From the cell containing the given text, extract its center point as (X, Y) coordinate. 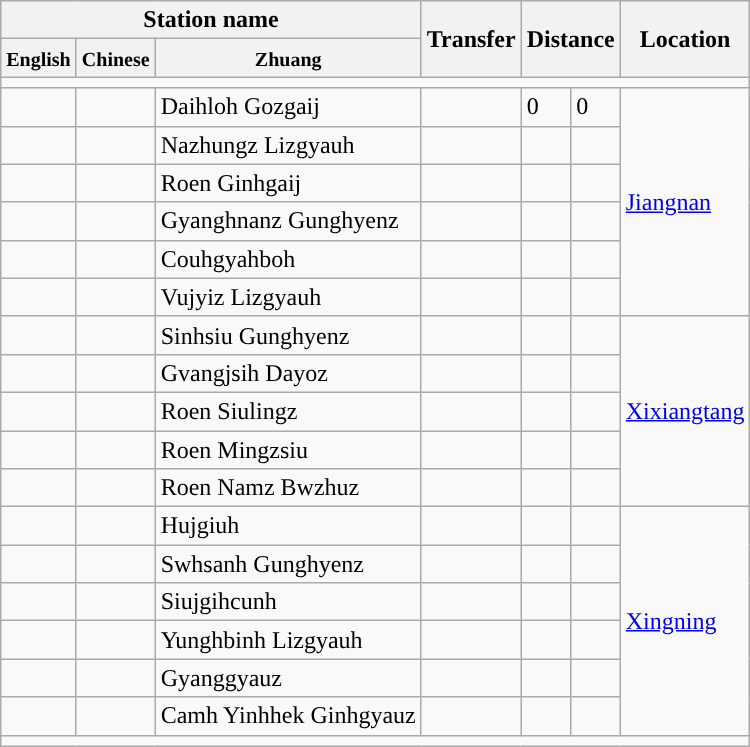
Location (685, 39)
Nazhungz Lizgyauh (288, 145)
Chinese (116, 58)
Roen Mingzsiu (288, 449)
Siujgihcunh (288, 602)
Hujgiuh (288, 526)
Camh Yinhhek Ginhgyauz (288, 716)
English (39, 58)
Transfer (471, 39)
Jiangnan (685, 202)
Yunghbinh Lizgyauh (288, 640)
Distance (570, 39)
Xingning (685, 621)
Couhgyahboh (288, 259)
Swhsanh Gunghyenz (288, 564)
Sinhsiu Gunghyenz (288, 335)
Zhuang (288, 58)
Roen Namz Bwzhuz (288, 488)
Gyanggyauz (288, 678)
Station name (211, 20)
Gvangjsih Dayoz (288, 373)
Gyanghnanz Gunghyenz (288, 221)
Roen Ginhgaij (288, 183)
Vujyiz Lizgyauh (288, 297)
Xixiangtang (685, 411)
Roen Siulingz (288, 411)
Daihloh Gozgaij (288, 107)
